Pinpoint the cell where the given text exists, returning its [X, Y] midpoint coordinate. 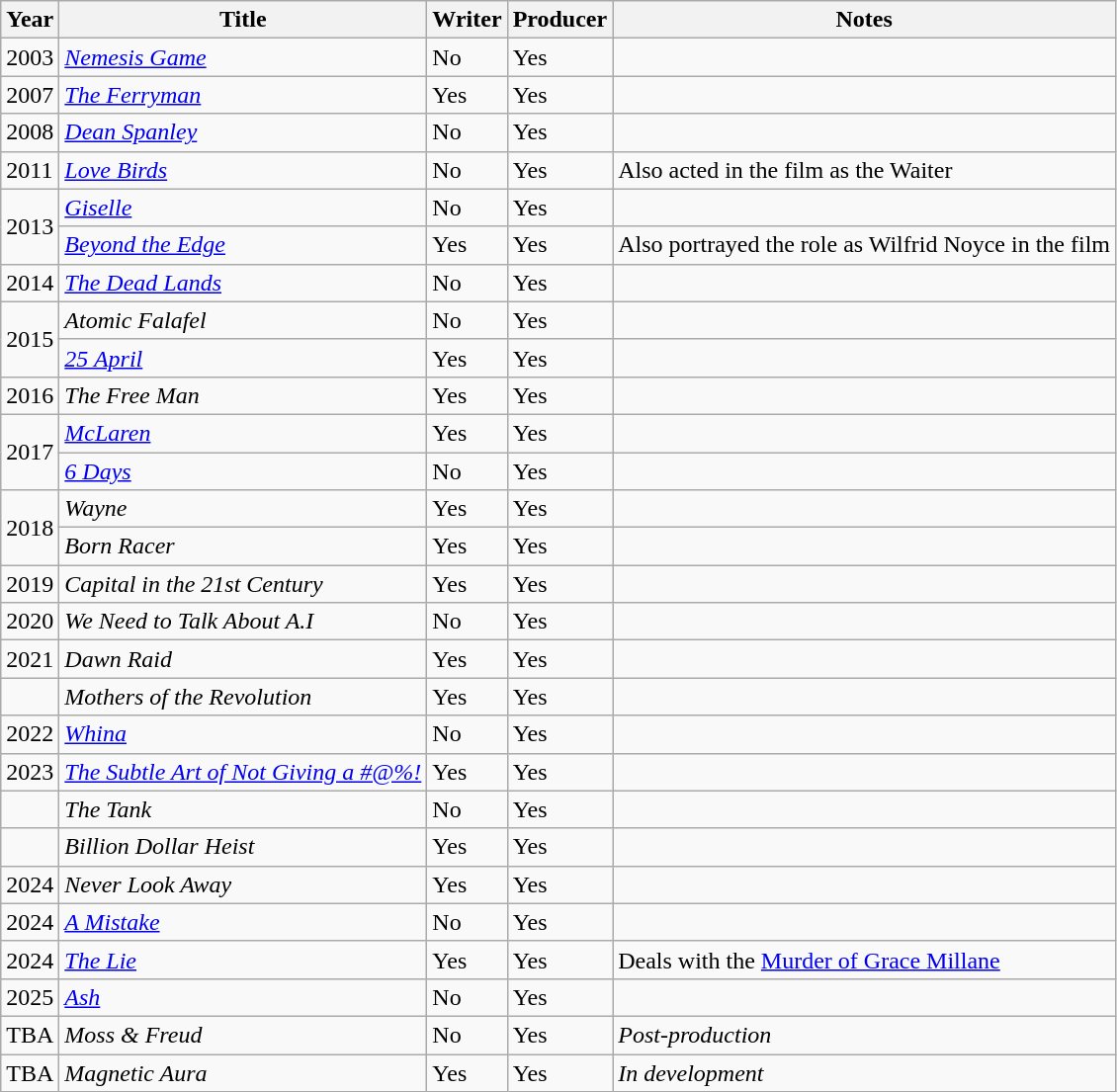
Ash [243, 997]
Mothers of the Revolution [243, 697]
Notes [864, 20]
Producer [559, 20]
Capital in the 21st Century [243, 584]
Post-production [864, 1035]
2015 [30, 339]
2008 [30, 132]
2022 [30, 734]
The Subtle Art of Not Giving a #@%! [243, 772]
Moss & Freud [243, 1035]
The Free Man [243, 395]
McLaren [243, 433]
6 Days [243, 471]
The Dead Lands [243, 283]
Love Birds [243, 170]
Year [30, 20]
2013 [30, 226]
2019 [30, 584]
Whina [243, 734]
The Lie [243, 960]
2003 [30, 57]
A Mistake [243, 922]
Dawn Raid [243, 659]
Writer [467, 20]
Also portrayed the role as Wilfrid Noyce in the film [864, 245]
Wayne [243, 509]
Giselle [243, 208]
Magnetic Aura [243, 1072]
2014 [30, 283]
We Need to Talk About A.I [243, 622]
Also acted in the film as the Waiter [864, 170]
2007 [30, 95]
2017 [30, 452]
The Tank [243, 809]
2016 [30, 395]
Never Look Away [243, 884]
Beyond the Edge [243, 245]
2020 [30, 622]
Nemesis Game [243, 57]
Dean Spanley [243, 132]
Born Racer [243, 546]
Deals with the Murder of Grace Millane [864, 960]
2018 [30, 528]
2023 [30, 772]
2021 [30, 659]
2025 [30, 997]
2011 [30, 170]
25 April [243, 358]
In development [864, 1072]
The Ferryman [243, 95]
Title [243, 20]
Billion Dollar Heist [243, 847]
Atomic Falafel [243, 320]
